From the cell containing the given text, extract its center point as (x, y) coordinate. 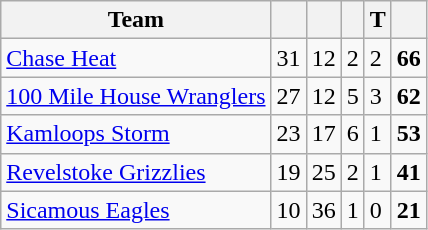
27 (288, 96)
19 (288, 172)
23 (288, 134)
100 Mile House Wranglers (136, 96)
31 (288, 58)
25 (324, 172)
T (378, 20)
10 (288, 210)
21 (408, 210)
3 (378, 96)
53 (408, 134)
Chase Heat (136, 58)
Sicamous Eagles (136, 210)
41 (408, 172)
Team (136, 20)
Kamloops Storm (136, 134)
62 (408, 96)
6 (352, 134)
5 (352, 96)
36 (324, 210)
0 (378, 210)
66 (408, 58)
Revelstoke Grizzlies (136, 172)
17 (324, 134)
